Scan for the cell matching the given text and deliver its [x, y] coordinate at center. 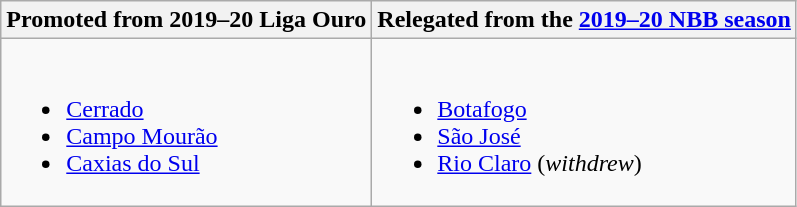
Relegated from the 2019–20 NBB season [584, 20]
BotafogoSão JoséRio Claro (withdrew) [584, 122]
Promoted from 2019–20 Liga Ouro [186, 20]
CerradoCampo MourãoCaxias do Sul [186, 122]
